Capture the cell that displays the provided text and extract its (X, Y) central coordinate. 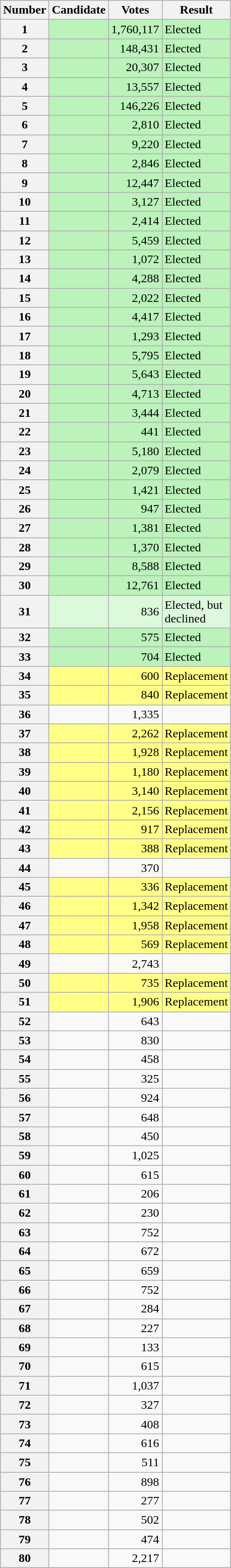
5,643 (135, 374)
735 (135, 983)
2,217 (135, 1558)
14 (25, 279)
76 (25, 1481)
441 (135, 432)
2,262 (135, 733)
1,906 (135, 1002)
41 (25, 810)
408 (135, 1424)
65 (25, 1271)
133 (135, 1347)
45 (25, 887)
64 (25, 1251)
34 (25, 676)
Candidate (79, 10)
32 (25, 638)
25 (25, 489)
659 (135, 1271)
1,760,117 (135, 29)
51 (25, 1002)
47 (25, 925)
2,079 (135, 470)
11 (25, 221)
325 (135, 1079)
43 (25, 848)
77 (25, 1501)
21 (25, 413)
19 (25, 374)
370 (135, 867)
17 (25, 336)
2,743 (135, 964)
10 (25, 202)
33 (25, 657)
61 (25, 1194)
9,220 (135, 144)
63 (25, 1232)
4 (25, 87)
3,127 (135, 202)
28 (25, 547)
2,810 (135, 125)
2 (25, 48)
1,342 (135, 906)
18 (25, 355)
2,022 (135, 298)
458 (135, 1059)
2,156 (135, 810)
6 (25, 125)
600 (135, 676)
1,293 (135, 336)
80 (25, 1558)
3,444 (135, 413)
1,180 (135, 772)
58 (25, 1136)
569 (135, 945)
Votes (135, 10)
450 (135, 1136)
704 (135, 657)
23 (25, 451)
49 (25, 964)
206 (135, 1194)
62 (25, 1213)
5,459 (135, 240)
148,431 (135, 48)
947 (135, 509)
13,557 (135, 87)
7 (25, 144)
5 (25, 106)
69 (25, 1347)
898 (135, 1481)
8,588 (135, 567)
830 (135, 1040)
60 (25, 1175)
53 (25, 1040)
46 (25, 906)
643 (135, 1021)
8 (25, 163)
54 (25, 1059)
37 (25, 733)
672 (135, 1251)
284 (135, 1309)
648 (135, 1117)
71 (25, 1386)
35 (25, 695)
4,417 (135, 317)
74 (25, 1443)
31 (25, 612)
36 (25, 714)
502 (135, 1520)
2,846 (135, 163)
70 (25, 1366)
3 (25, 68)
39 (25, 772)
Result (196, 10)
42 (25, 829)
13 (25, 260)
917 (135, 829)
1,958 (135, 925)
511 (135, 1462)
1,335 (135, 714)
Number (25, 10)
1,025 (135, 1155)
79 (25, 1539)
24 (25, 470)
388 (135, 848)
75 (25, 1462)
67 (25, 1309)
1,928 (135, 752)
5,795 (135, 355)
5,180 (135, 451)
12,447 (135, 182)
924 (135, 1098)
72 (25, 1405)
59 (25, 1155)
12,761 (135, 586)
12 (25, 240)
40 (25, 791)
78 (25, 1520)
68 (25, 1328)
55 (25, 1079)
146,226 (135, 106)
20 (25, 394)
1 (25, 29)
66 (25, 1290)
38 (25, 752)
1,421 (135, 489)
1,370 (135, 547)
1,037 (135, 1386)
836 (135, 612)
3,140 (135, 791)
73 (25, 1424)
9 (25, 182)
44 (25, 867)
336 (135, 887)
1,381 (135, 528)
30 (25, 586)
Elected, butdeclined (196, 612)
4,288 (135, 279)
327 (135, 1405)
27 (25, 528)
57 (25, 1117)
56 (25, 1098)
2,414 (135, 221)
4,713 (135, 394)
16 (25, 317)
230 (135, 1213)
227 (135, 1328)
1,072 (135, 260)
616 (135, 1443)
50 (25, 983)
20,307 (135, 68)
15 (25, 298)
575 (135, 638)
26 (25, 509)
474 (135, 1539)
52 (25, 1021)
48 (25, 945)
277 (135, 1501)
840 (135, 695)
22 (25, 432)
29 (25, 567)
